Pinpoint the cell where the given text exists, returning its (X, Y) midpoint coordinate. 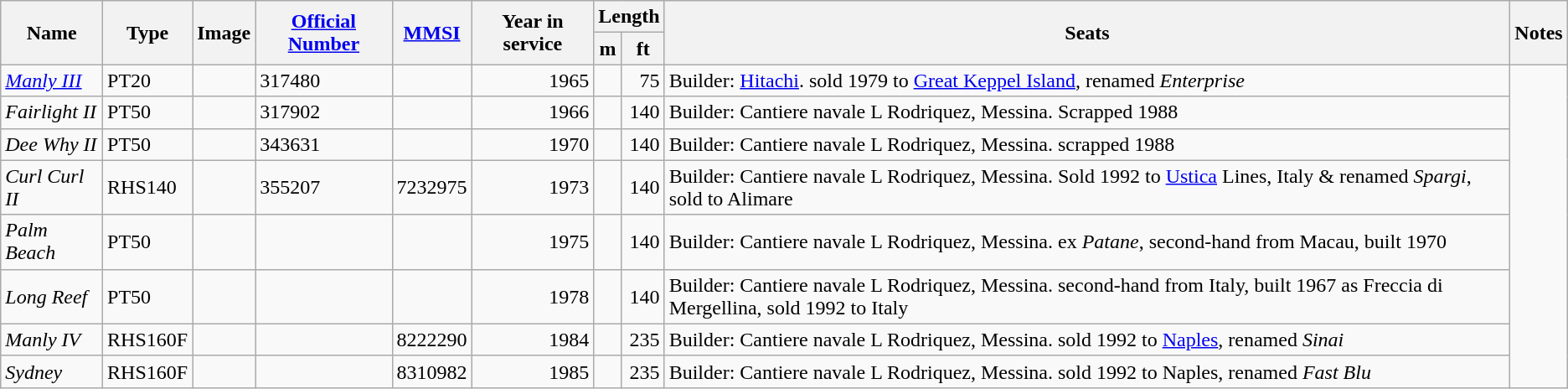
7232975 (432, 188)
Image (224, 33)
Palm Beach (52, 241)
Manly III (52, 80)
Type (147, 33)
Builder: Cantiere navale L Rodriquez, Messina. sold 1992 to Naples, renamed Fast Blu (1087, 371)
MMSI (432, 33)
1965 (533, 80)
Length (629, 17)
ft (643, 49)
317480 (323, 80)
Manly IV (52, 340)
Seats (1087, 33)
1975 (533, 241)
PT20 (147, 80)
Year in service (533, 33)
Builder: Cantiere navale L Rodriquez, Messina. second-hand from Italy, built 1967 as Freccia di Mergellina, sold 1992 to Italy (1087, 297)
1984 (533, 340)
1985 (533, 371)
Long Reef (52, 297)
Builder: Cantiere navale L Rodriquez, Messina. scrapped 1988 (1087, 144)
Builder: Cantiere navale L Rodriquez, Messina. Sold 1992 to Ustica Lines, Italy & renamed Spargi, sold to Alimare (1087, 188)
Builder: Hitachi. sold 1979 to Great Keppel Island, renamed Enterprise (1087, 80)
75 (643, 80)
317902 (323, 112)
1966 (533, 112)
Builder: Cantiere navale L Rodriquez, Messina. ex Patane, second-hand from Macau, built 1970 (1087, 241)
1978 (533, 297)
Sydney (52, 371)
355207 (323, 188)
8222290 (432, 340)
RHS140 (147, 188)
Curl Curl II (52, 188)
Official Number (323, 33)
343631 (323, 144)
1973 (533, 188)
m (608, 49)
Fairlight II (52, 112)
1970 (533, 144)
Name (52, 33)
Builder: Cantiere navale L Rodriquez, Messina. Scrapped 1988 (1087, 112)
Builder: Cantiere navale L Rodriquez, Messina. sold 1992 to Naples, renamed Sinai (1087, 340)
Dee Why II (52, 144)
Notes (1539, 33)
8310982 (432, 371)
